Find where the given text appears and provide that cell's center as (x, y) coordinate. 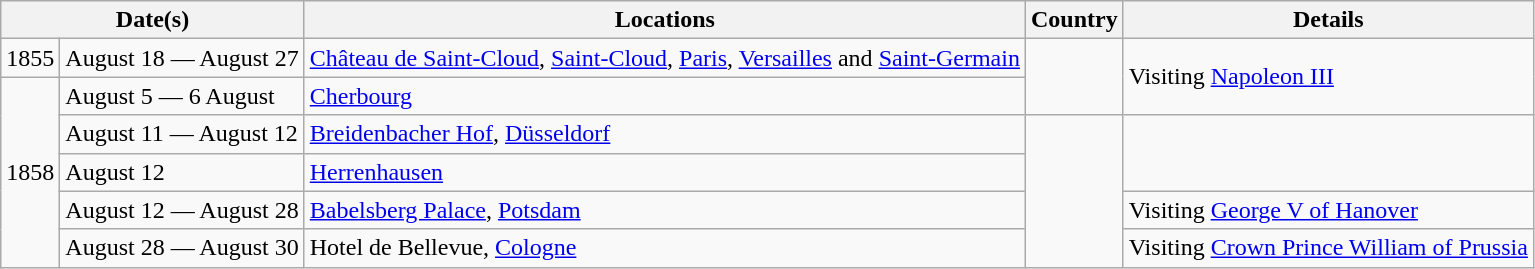
Hotel de Bellevue, Cologne (664, 248)
Babelsberg Palace, Potsdam (664, 210)
Visiting Napoleon III (1328, 77)
Country (1074, 20)
August 18 — August 27 (182, 58)
1855 (30, 58)
August 12 (182, 172)
Locations (664, 20)
August 12 — August 28 (182, 210)
Herrenhausen (664, 172)
Visiting George V of Hanover (1328, 210)
August 5 — 6 August (182, 96)
August 11 — August 12 (182, 134)
Visiting Crown Prince William of Prussia (1328, 248)
Date(s) (152, 20)
Château de Saint-Cloud, Saint-Cloud, Paris, Versailles and Saint-Germain (664, 58)
August 28 — August 30 (182, 248)
Details (1328, 20)
Cherbourg (664, 96)
1858 (30, 172)
Breidenbacher Hof, Düsseldorf (664, 134)
